Output the [X, Y] coordinate of the center of the cell containing the given text.  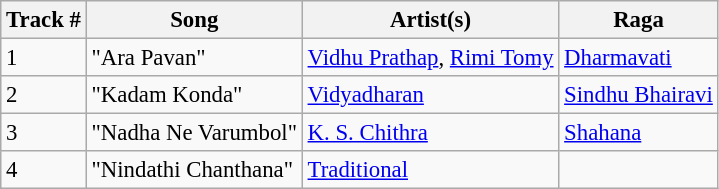
Vidyadharan [430, 95]
Artist(s) [430, 20]
K. S. Chithra [430, 133]
1 [44, 58]
Raga [638, 20]
Dharmavati [638, 58]
Shahana [638, 133]
"Ara Pavan" [194, 58]
Sindhu Bhairavi [638, 95]
Vidhu Prathap, Rimi Tomy [430, 58]
"Nindathi Chanthana" [194, 170]
3 [44, 133]
Song [194, 20]
Track # [44, 20]
2 [44, 95]
Traditional [430, 170]
"Kadam Konda" [194, 95]
"Nadha Ne Varumbol" [194, 133]
4 [44, 170]
